Capture the cell that displays the provided text and extract its [X, Y] central coordinate. 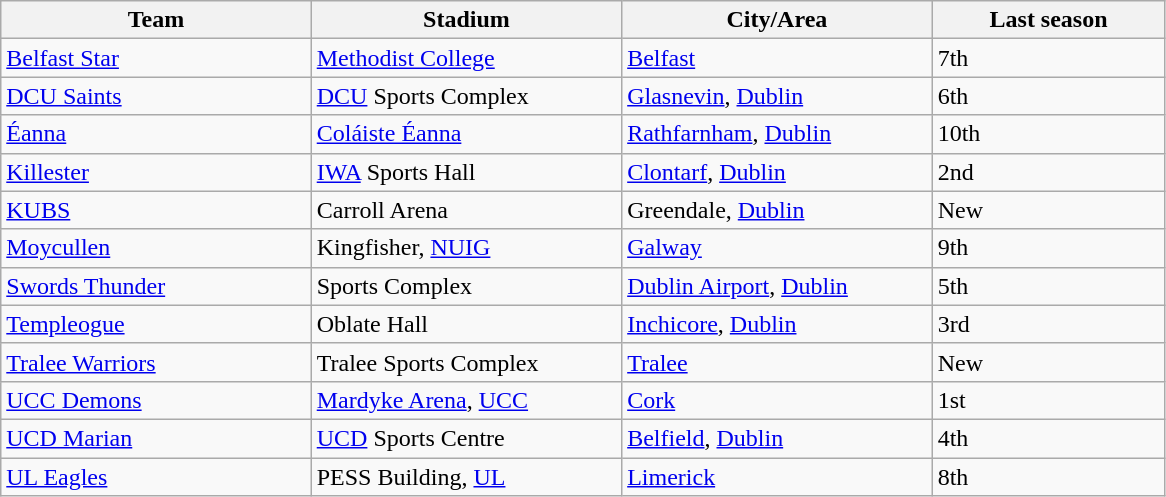
Mardyke Arena, UCC [466, 400]
City/Area [777, 20]
Tralee [777, 362]
Methodist College [466, 58]
8th [1048, 477]
Limerick [777, 477]
Éanna [156, 134]
Coláiste Éanna [466, 134]
1st [1048, 400]
Last season [1048, 20]
6th [1048, 96]
5th [1048, 286]
Belfield, Dublin [777, 438]
Galway [777, 248]
KUBS [156, 210]
Stadium [466, 20]
Belfast Star [156, 58]
Oblate Hall [466, 324]
UCD Marian [156, 438]
Team [156, 20]
Moycullen [156, 248]
UL Eagles [156, 477]
Kingfisher, NUIG [466, 248]
Clontarf, Dublin [777, 172]
UCC Demons [156, 400]
Rathfarnham, Dublin [777, 134]
Swords Thunder [156, 286]
DCU Sports Complex [466, 96]
3rd [1048, 324]
Tralee Sports Complex [466, 362]
Cork [777, 400]
UCD Sports Centre [466, 438]
9th [1048, 248]
DCU Saints [156, 96]
PESS Building, UL [466, 477]
7th [1048, 58]
Belfast [777, 58]
Killester [156, 172]
2nd [1048, 172]
10th [1048, 134]
Templeogue [156, 324]
Greendale, Dublin [777, 210]
Dublin Airport, Dublin [777, 286]
4th [1048, 438]
Glasnevin, Dublin [777, 96]
Carroll Arena [466, 210]
IWA Sports Hall [466, 172]
Sports Complex [466, 286]
Tralee Warriors [156, 362]
Inchicore, Dublin [777, 324]
